For the text-containing cell, return its midpoint in [X, Y] coordinate format. 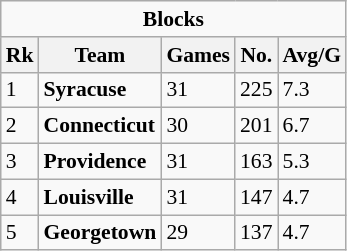
Team [100, 55]
2 [20, 126]
30 [198, 126]
225 [256, 90]
4 [20, 197]
3 [20, 162]
6.7 [312, 126]
Connecticut [100, 126]
Blocks [174, 19]
137 [256, 233]
Syracuse [100, 90]
5.3 [312, 162]
Avg/G [312, 55]
Georgetown [100, 233]
Providence [100, 162]
163 [256, 162]
Games [198, 55]
201 [256, 126]
No. [256, 55]
5 [20, 233]
1 [20, 90]
29 [198, 233]
7.3 [312, 90]
147 [256, 197]
Louisville [100, 197]
Rk [20, 55]
